Find where the given text appears and provide that cell's center as (X, Y) coordinate. 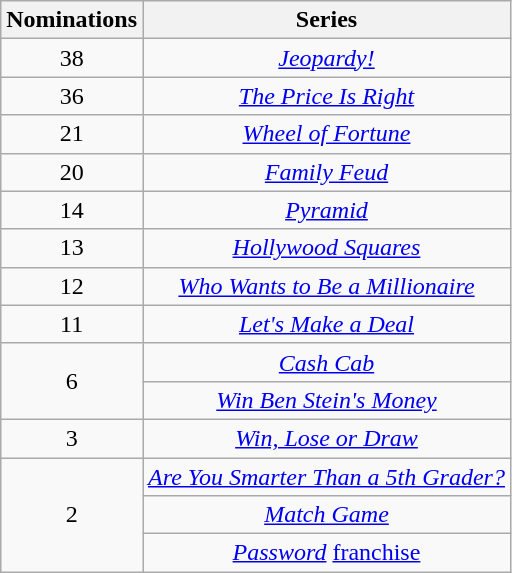
Who Wants to Be a Millionaire (326, 286)
Series (326, 20)
13 (72, 248)
Jeopardy! (326, 58)
3 (72, 438)
Win, Lose or Draw (326, 438)
2 (72, 515)
36 (72, 96)
Wheel of Fortune (326, 134)
6 (72, 381)
12 (72, 286)
Cash Cab (326, 362)
14 (72, 210)
21 (72, 134)
Are You Smarter Than a 5th Grader? (326, 477)
Let's Make a Deal (326, 324)
Match Game (326, 515)
Win Ben Stein's Money (326, 400)
Pyramid (326, 210)
20 (72, 172)
Password franchise (326, 553)
11 (72, 324)
Hollywood Squares (326, 248)
38 (72, 58)
Nominations (72, 20)
Family Feud (326, 172)
The Price Is Right (326, 96)
